Locate the cell with the specified text and output its (x, y) center coordinate. 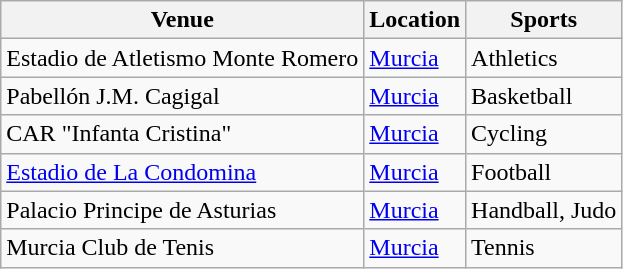
Basketball (544, 96)
Pabellón J.M. Cagigal (182, 96)
Location (415, 20)
Sports (544, 20)
Tennis (544, 248)
Cycling (544, 134)
Football (544, 172)
Murcia Club de Tenis (182, 248)
Athletics (544, 58)
CAR "Infanta Cristina" (182, 134)
Estadio de La Condomina (182, 172)
Handball, Judo (544, 210)
Venue (182, 20)
Palacio Principe de Asturias (182, 210)
Estadio de Atletismo Monte Romero (182, 58)
